Provide the [x, y] coordinate of the cell's center where the given text is located.  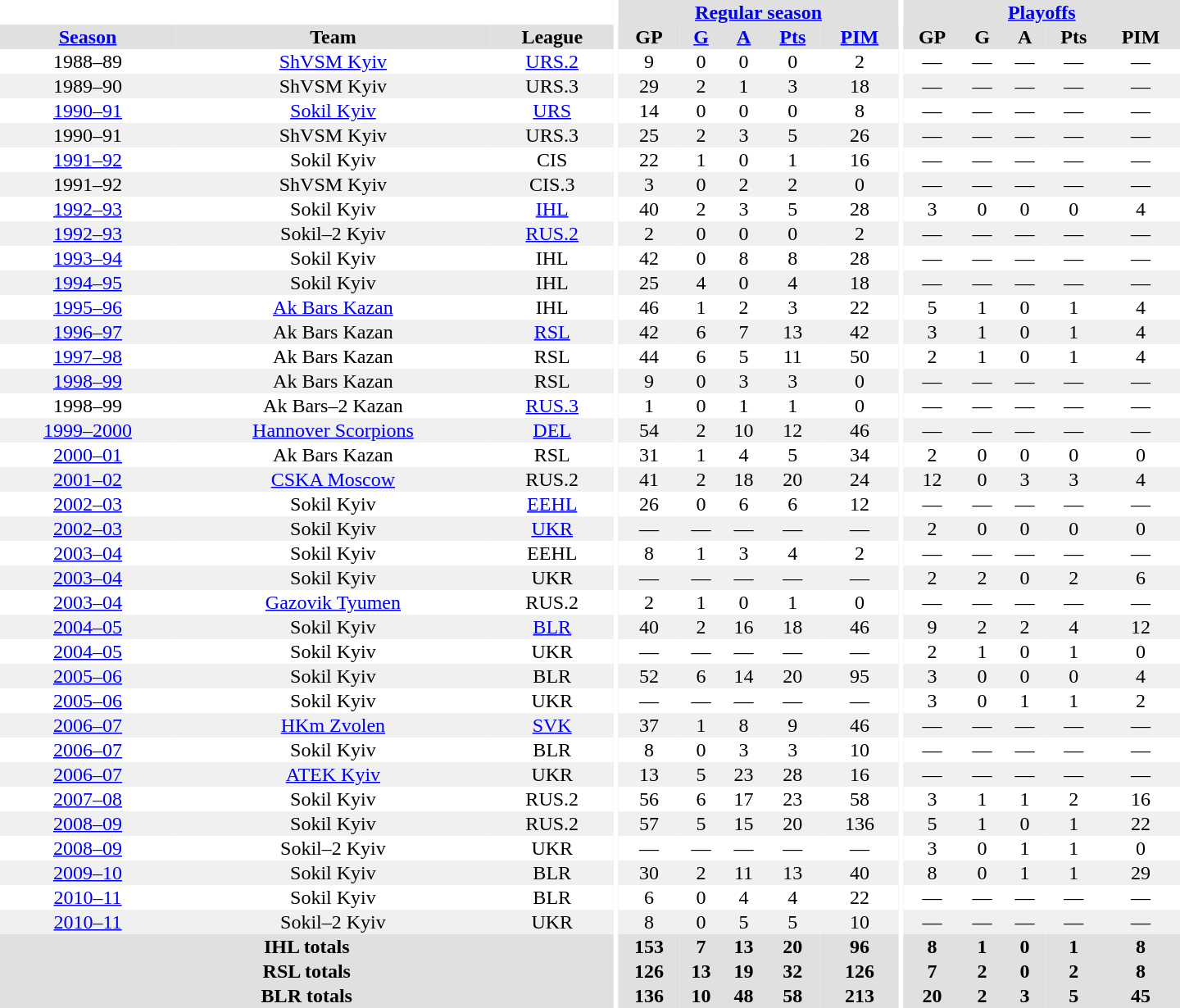
44 [649, 356]
URS.2 [552, 61]
50 [860, 356]
Team [333, 37]
HKm Zvolen [333, 725]
BLR totals [306, 996]
Playoffs [1042, 12]
17 [744, 799]
CSKA Moscow [333, 479]
Regular season [758, 12]
1993–94 [88, 258]
52 [649, 676]
15 [744, 824]
34 [860, 455]
48 [744, 996]
CIS [552, 160]
2007–08 [88, 799]
URS [552, 111]
Season [88, 37]
54 [649, 430]
24 [860, 479]
95 [860, 676]
IHL totals [306, 947]
153 [649, 947]
213 [860, 996]
Ak Bars–2 Kazan [333, 406]
2001–02 [88, 479]
1995–96 [88, 307]
45 [1141, 996]
Gazovik Tyumen [333, 602]
31 [649, 455]
1989–90 [88, 86]
1988–89 [88, 61]
37 [649, 725]
RSL totals [306, 971]
32 [793, 971]
DEL [552, 430]
1999–2000 [88, 430]
RUS.3 [552, 406]
CIS.3 [552, 184]
SVK [552, 725]
ATEK Kyiv [333, 774]
1997–98 [88, 356]
96 [860, 947]
1994–95 [88, 283]
57 [649, 824]
League [552, 37]
19 [744, 971]
Hannover Scorpions [333, 430]
2009–10 [88, 873]
1996–97 [88, 332]
41 [649, 479]
2000–01 [88, 455]
56 [649, 799]
30 [649, 873]
